Provide the (X, Y) coordinate of the cell's center where the given text is located.  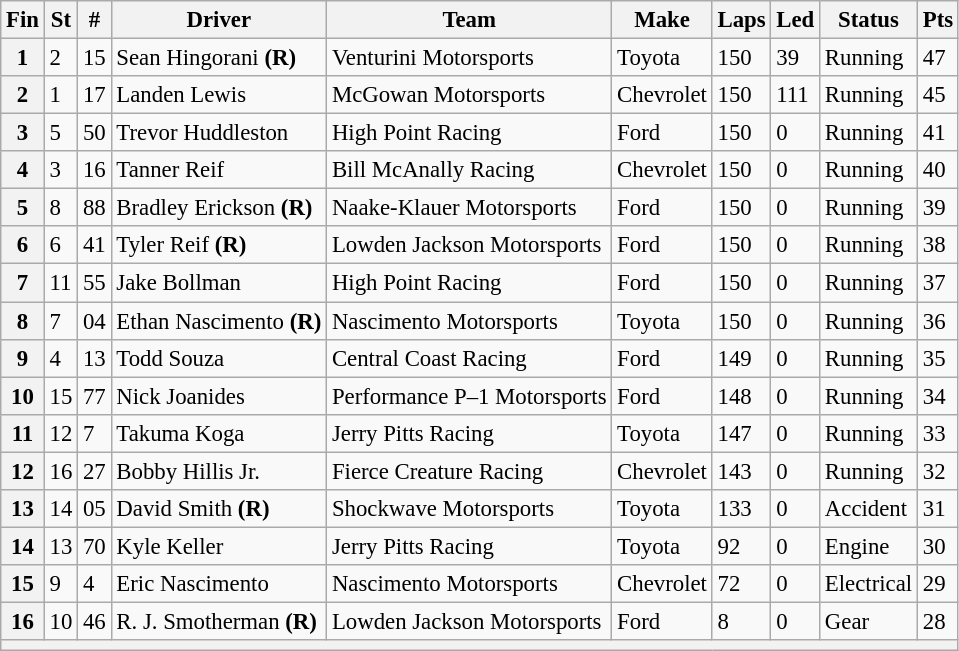
# (94, 20)
149 (742, 358)
40 (938, 170)
Engine (869, 546)
Nick Joanides (219, 396)
148 (742, 396)
Bobby Hillis Jr. (219, 471)
Gear (869, 621)
70 (94, 546)
46 (94, 621)
Fierce Creature Racing (470, 471)
77 (94, 396)
Eric Nascimento (219, 584)
Bill McAnally Racing (470, 170)
Shockwave Motorsports (470, 509)
Landen Lewis (219, 95)
72 (742, 584)
33 (938, 433)
Team (470, 20)
Todd Souza (219, 358)
55 (94, 283)
Tyler Reif (R) (219, 245)
28 (938, 621)
04 (94, 321)
143 (742, 471)
31 (938, 509)
27 (94, 471)
Pts (938, 20)
88 (94, 208)
Led (796, 20)
17 (94, 95)
Tanner Reif (219, 170)
34 (938, 396)
McGowan Motorsports (470, 95)
37 (938, 283)
111 (796, 95)
47 (938, 58)
50 (94, 133)
Laps (742, 20)
32 (938, 471)
Electrical (869, 584)
Venturini Motorsports (470, 58)
Trevor Huddleston (219, 133)
Status (869, 20)
Bradley Erickson (R) (219, 208)
92 (742, 546)
38 (938, 245)
147 (742, 433)
R. J. Smotherman (R) (219, 621)
30 (938, 546)
45 (938, 95)
Jake Bollman (219, 283)
36 (938, 321)
133 (742, 509)
Ethan Nascimento (R) (219, 321)
Sean Hingorani (R) (219, 58)
Driver (219, 20)
Performance P–1 Motorsports (470, 396)
Kyle Keller (219, 546)
Takuma Koga (219, 433)
David Smith (R) (219, 509)
Central Coast Racing (470, 358)
05 (94, 509)
35 (938, 358)
Accident (869, 509)
Make (662, 20)
Naake-Klauer Motorsports (470, 208)
Fin (23, 20)
29 (938, 584)
St (60, 20)
